Locate the cell with the specified text and output its [x, y] center coordinate. 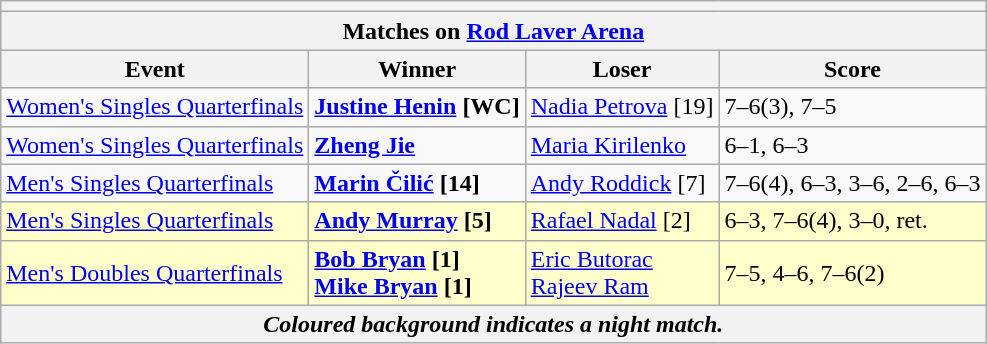
Coloured background indicates a night match. [494, 324]
Justine Henin [WC] [417, 107]
6–1, 6–3 [852, 145]
Andy Roddick [7] [622, 183]
Score [852, 69]
Maria Kirilenko [622, 145]
Loser [622, 69]
Nadia Petrova [19] [622, 107]
Event [155, 69]
7–6(4), 6–3, 3–6, 2–6, 6–3 [852, 183]
6–3, 7–6(4), 3–0, ret. [852, 221]
Matches on Rod Laver Arena [494, 31]
Rafael Nadal [2] [622, 221]
Eric Butorac Rajeev Ram [622, 272]
Winner [417, 69]
Zheng Jie [417, 145]
7–6(3), 7–5 [852, 107]
Marin Čilić [14] [417, 183]
Andy Murray [5] [417, 221]
Men's Doubles Quarterfinals [155, 272]
7–5, 4–6, 7–6(2) [852, 272]
Bob Bryan [1] Mike Bryan [1] [417, 272]
